Locate the cell with the specified text and output its [x, y] center coordinate. 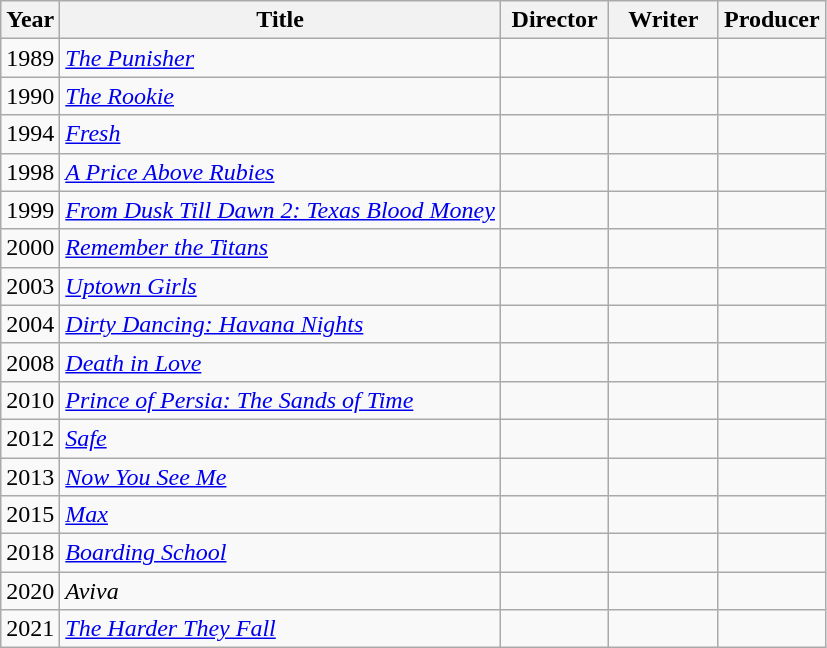
Max [280, 515]
Boarding School [280, 553]
1990 [30, 96]
The Harder They Fall [280, 629]
Uptown Girls [280, 286]
Fresh [280, 134]
Prince of Persia: The Sands of Time [280, 400]
2018 [30, 553]
Dirty Dancing: Havana Nights [280, 324]
Aviva [280, 591]
2012 [30, 438]
Title [280, 20]
2015 [30, 515]
1999 [30, 210]
2021 [30, 629]
The Rookie [280, 96]
1989 [30, 58]
2000 [30, 248]
Producer [772, 20]
Safe [280, 438]
1998 [30, 172]
Director [554, 20]
2008 [30, 362]
2013 [30, 477]
The Punisher [280, 58]
2004 [30, 324]
Remember the Titans [280, 248]
2010 [30, 400]
A Price Above Rubies [280, 172]
From Dusk Till Dawn 2: Texas Blood Money [280, 210]
2020 [30, 591]
Now You See Me [280, 477]
2003 [30, 286]
1994 [30, 134]
Death in Love [280, 362]
Year [30, 20]
Writer [664, 20]
